Determine the (X, Y) coordinate at the center of the cell enclosing the given text.  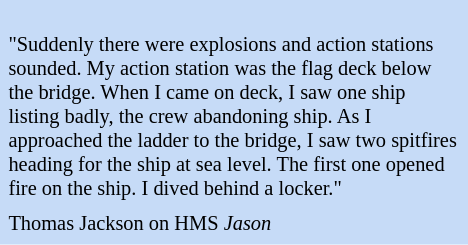
Thomas Jackson on HMS Jason (234, 224)
